From the cell containing the given text, extract its center point as [x, y] coordinate. 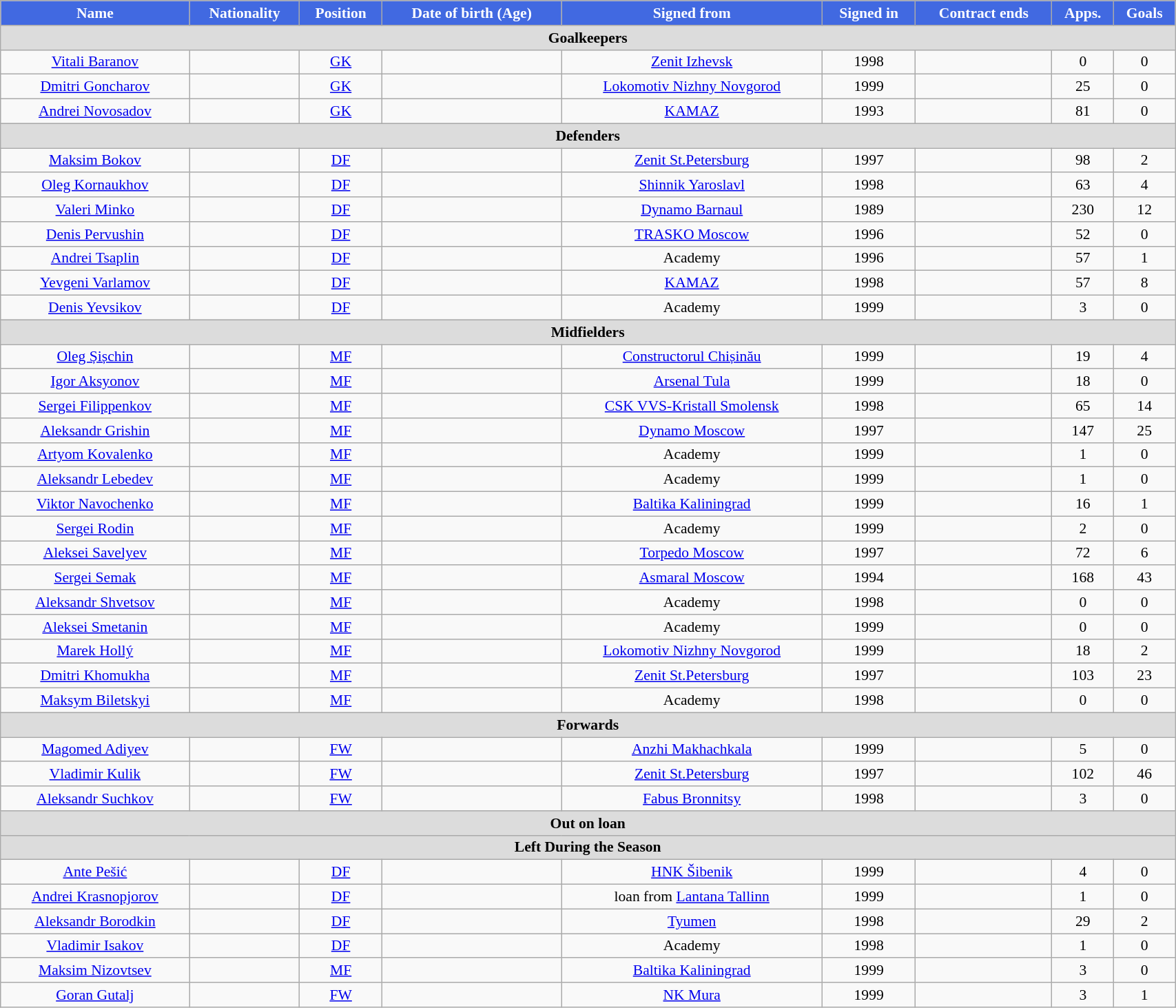
Viktor Navochenko [95, 504]
1989 [868, 209]
81 [1083, 112]
Sergei Rodin [95, 528]
46 [1145, 774]
Out on loan [588, 823]
Shinnik Yaroslavl [692, 185]
Maksim Bokov [95, 161]
19 [1083, 357]
Vladimir Kulik [95, 774]
Fabus Bronnitsy [692, 799]
Yevgeni Varlamov [95, 283]
Name [95, 13]
Ante Pešić [95, 872]
Dynamo Moscow [692, 431]
Dynamo Barnaul [692, 209]
Valeri Minko [95, 209]
Contract ends [984, 13]
Goalkeepers [588, 38]
Sergei Semak [95, 578]
Signed from [692, 13]
5 [1083, 750]
Goals [1145, 13]
Denis Yevsikov [95, 308]
NK Mura [692, 995]
98 [1083, 161]
Torpedo Moscow [692, 553]
1993 [868, 112]
12 [1145, 209]
Oleg Șișchin [95, 357]
TRASKO Moscow [692, 234]
6 [1145, 553]
1994 [868, 578]
Anzhi Makhachkala [692, 750]
147 [1083, 431]
Artyom Kovalenko [95, 455]
Denis Pervushin [95, 234]
Date of birth (Age) [471, 13]
Constructorul Chișinău [692, 357]
43 [1145, 578]
Aleksandr Borodkin [95, 921]
Vitali Baranov [95, 62]
Aleksei Smetanin [95, 627]
Andrei Novosadov [95, 112]
loan from Lantana Tallinn [692, 897]
16 [1083, 504]
Dmitri Khomukha [95, 676]
Maksym Biletskyi [95, 701]
Tyumen [692, 921]
Andrei Krasnopjorov [95, 897]
Aleksei Savelyev [95, 553]
168 [1083, 578]
103 [1083, 676]
52 [1083, 234]
Position [340, 13]
Dmitri Goncharov [95, 87]
8 [1145, 283]
23 [1145, 676]
Defenders [588, 136]
29 [1083, 921]
Midfielders [588, 332]
63 [1083, 185]
Magomed Adiyev [95, 750]
72 [1083, 553]
65 [1083, 406]
Maksim Nizovtsev [95, 971]
Vladimir Isakov [95, 946]
230 [1083, 209]
Signed in [868, 13]
Goran Gutalj [95, 995]
CSK VVS-Kristall Smolensk [692, 406]
Aleksandr Grishin [95, 431]
HNK Šibenik [692, 872]
Nationality [245, 13]
Asmaral Moscow [692, 578]
Igor Aksyonov [95, 382]
Oleg Kornaukhov [95, 185]
Aleksandr Suchkov [95, 799]
Aleksandr Lebedev [95, 480]
14 [1145, 406]
Zenit Izhevsk [692, 62]
102 [1083, 774]
Aleksandr Shvetsov [95, 602]
Sergei Filippenkov [95, 406]
Left During the Season [588, 847]
Marek Hollý [95, 651]
Arsenal Tula [692, 382]
Andrei Tsaplin [95, 258]
Apps. [1083, 13]
Forwards [588, 725]
